Determine the (x, y) coordinate at the center of the cell enclosing the given text.  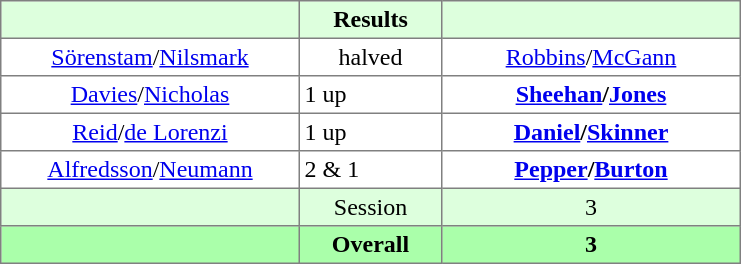
Sörenstam/Nilsmark (150, 57)
2 & 1 (370, 170)
Pepper/Burton (591, 170)
Daniel/Skinner (591, 132)
Sheehan/Jones (591, 95)
Results (370, 20)
Reid/de Lorenzi (150, 132)
Session (370, 207)
Alfredsson/Neumann (150, 170)
Davies/Nicholas (150, 95)
Robbins/McGann (591, 57)
Overall (370, 245)
halved (370, 57)
